Return the [x, y] coordinate for the center point of the cell that contains the specified text.  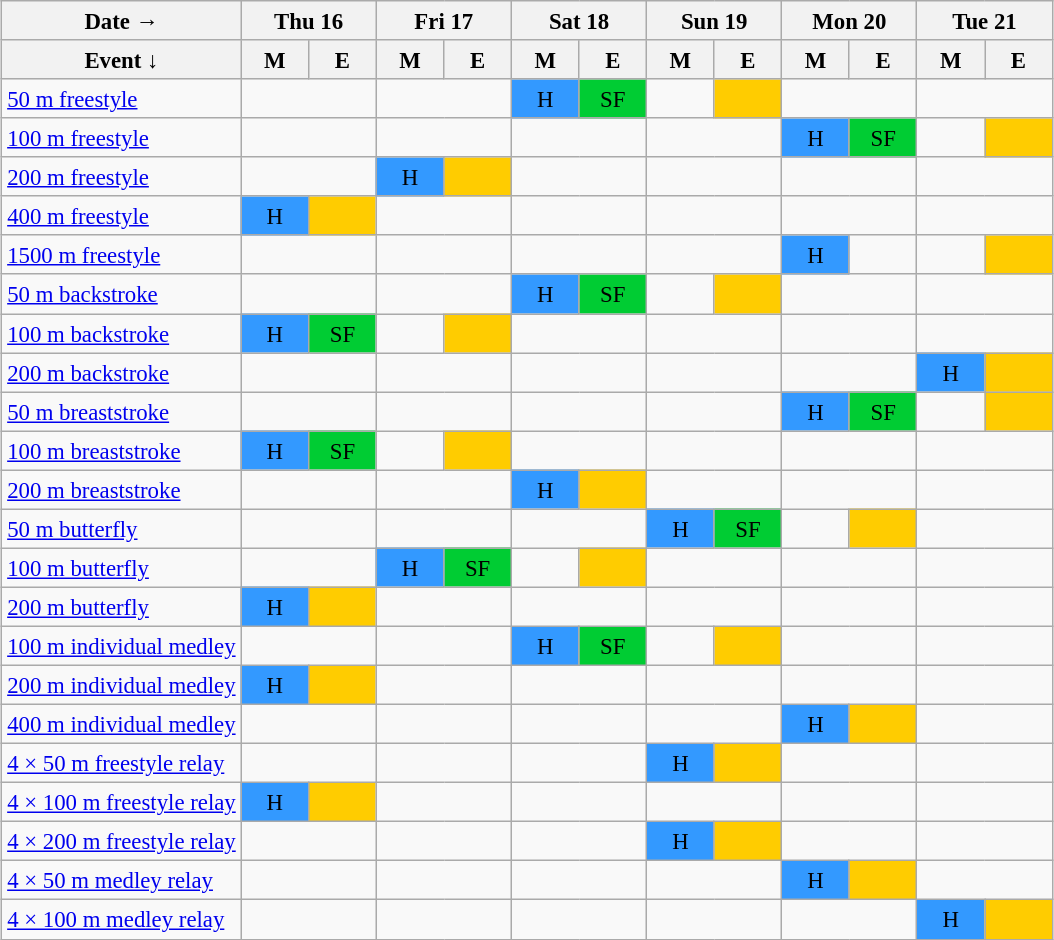
4 × 50 m freestyle relay [122, 764]
4 × 50 m medley relay [122, 880]
200 m individual medley [122, 684]
50 m butterfly [122, 528]
200 m freestyle [122, 176]
4 × 100 m freestyle relay [122, 802]
Sun 19 [714, 20]
50 m backstroke [122, 294]
50 m freestyle [122, 98]
50 m breaststroke [122, 412]
Fri 17 [444, 20]
400 m individual medley [122, 724]
Mon 20 [850, 20]
4 × 200 m freestyle relay [122, 842]
Sat 18 [578, 20]
Tue 21 [984, 20]
100 m individual medley [122, 646]
4 × 100 m medley relay [122, 920]
100 m backstroke [122, 334]
200 m backstroke [122, 372]
Date → [122, 20]
200 m breaststroke [122, 490]
Event ↓ [122, 60]
100 m butterfly [122, 568]
1500 m freestyle [122, 254]
100 m freestyle [122, 138]
Thu 16 [308, 20]
400 m freestyle [122, 216]
200 m butterfly [122, 606]
100 m breaststroke [122, 450]
